Locate the cell with the specified text and output its (X, Y) center coordinate. 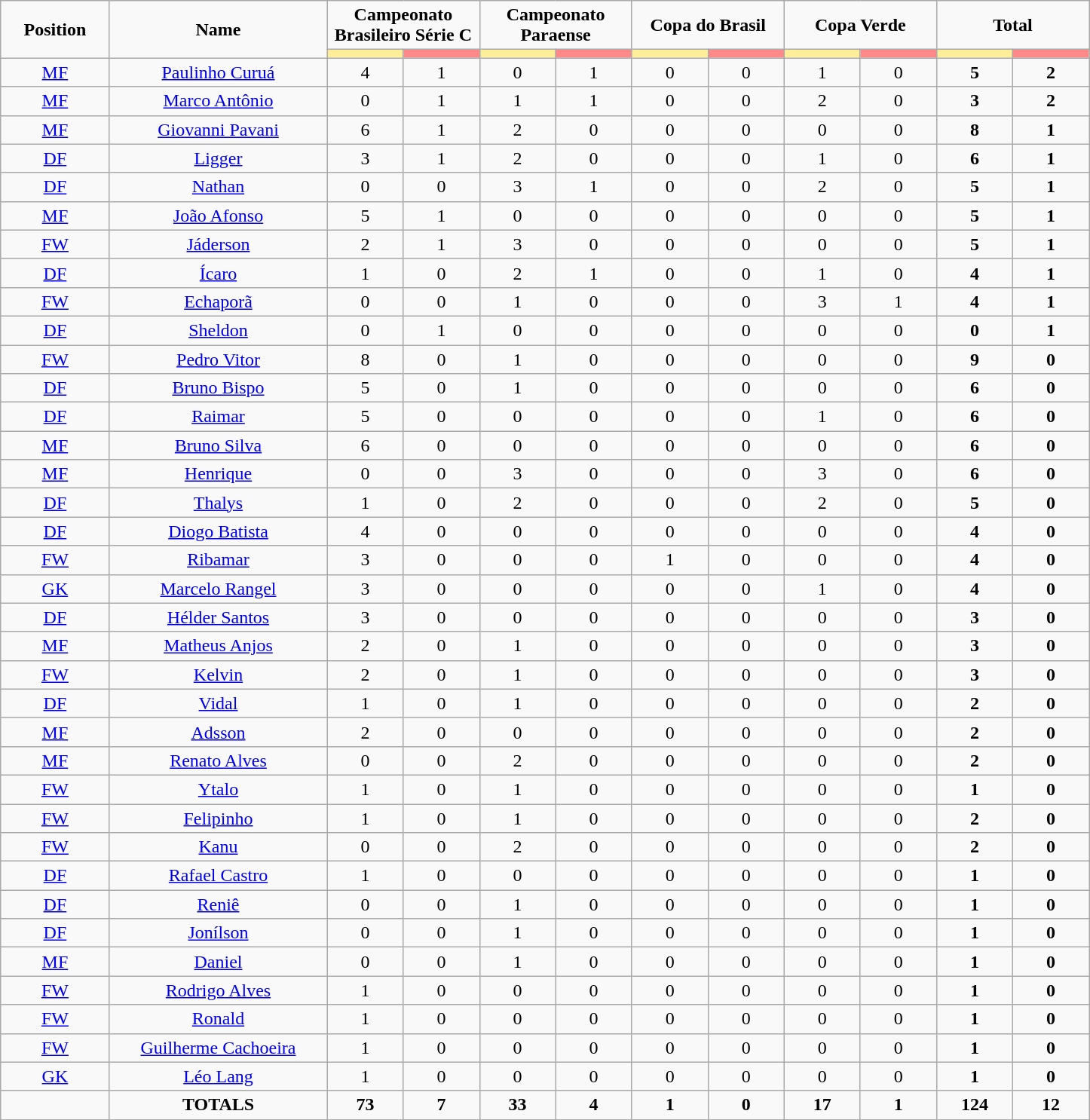
Ícaro (219, 273)
Campeonato Brasileiro Série C (403, 26)
Renato Alves (219, 760)
Copa do Brasil (708, 26)
124 (974, 1105)
Reniê (219, 904)
Campeonato Paraense (556, 26)
Pedro Vitor (219, 360)
Position (55, 29)
Paulinho Curuá (219, 72)
Daniel (219, 962)
12 (1051, 1105)
Ribamar (219, 560)
Rafael Castro (219, 876)
Jáderson (219, 244)
17 (822, 1105)
Marco Antônio (219, 101)
Ronald (219, 1019)
João Afonso (219, 216)
Vidal (219, 703)
Ligger (219, 158)
Ytalo (219, 789)
Matheus Anjos (219, 646)
9 (974, 360)
Rodrigo Alves (219, 990)
Thalys (219, 503)
Copa Verde (860, 26)
Diogo Batista (219, 531)
Felipinho (219, 818)
Bruno Bispo (219, 388)
Léo Lang (219, 1076)
7 (442, 1105)
Jonílson (219, 933)
Sheldon (219, 330)
Bruno Silva (219, 445)
Nathan (219, 187)
33 (517, 1105)
Kelvin (219, 675)
Echaporã (219, 301)
TOTALS (219, 1105)
Marcelo Rangel (219, 589)
Giovanni Pavani (219, 130)
73 (365, 1105)
Total (1012, 26)
Name (219, 29)
Kanu (219, 847)
Henrique (219, 474)
Adsson (219, 732)
Raimar (219, 417)
Guilherme Cachoeira (219, 1048)
Hélder Santos (219, 617)
